Provide the [X, Y] coordinate of the cell's center where the given text is located.  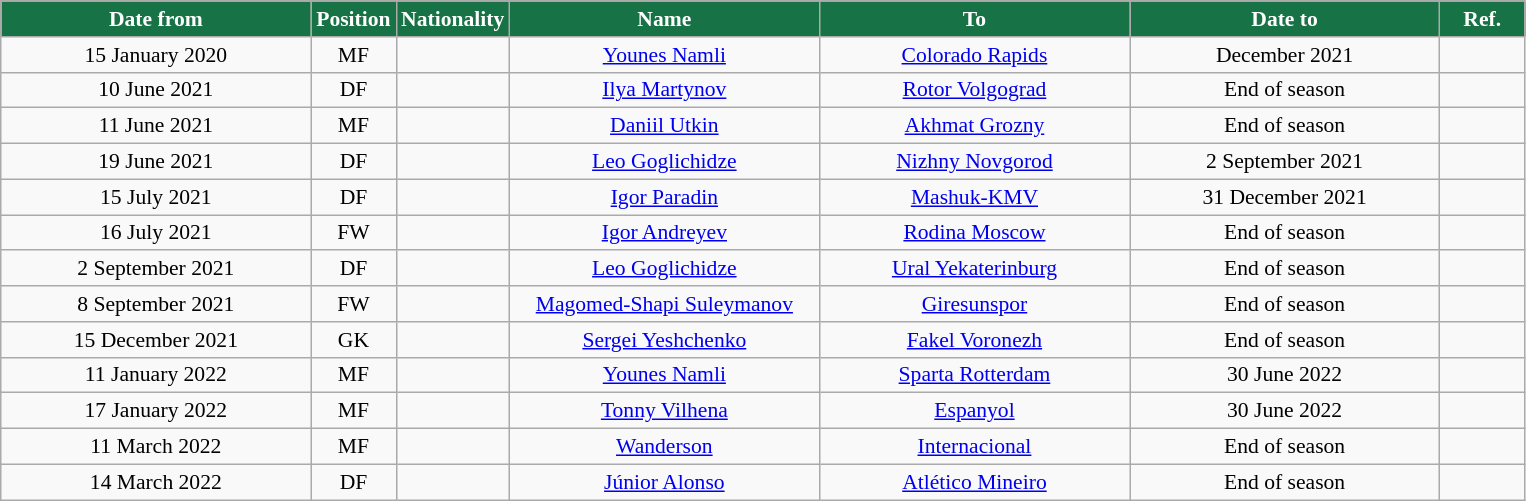
December 2021 [1285, 55]
To [974, 19]
15 July 2021 [156, 197]
11 March 2022 [156, 447]
Giresunspor [974, 304]
Daniil Utkin [664, 126]
Name [664, 19]
Fakel Voronezh [974, 340]
Nationality [452, 19]
GK [354, 340]
15 December 2021 [156, 340]
Atlético Mineiro [974, 482]
Magomed-Shapi Suleymanov [664, 304]
11 June 2021 [156, 126]
Igor Andreyev [664, 233]
11 January 2022 [156, 375]
8 September 2021 [156, 304]
16 July 2021 [156, 233]
Position [354, 19]
Rotor Volgograd [974, 90]
Júnior Alonso [664, 482]
Date to [1285, 19]
Tonny Vilhena [664, 411]
17 January 2022 [156, 411]
10 June 2021 [156, 90]
Nizhny Novgorod [974, 162]
Internacional [974, 447]
31 December 2021 [1285, 197]
Ural Yekaterinburg [974, 269]
Igor Paradin [664, 197]
Colorado Rapids [974, 55]
Date from [156, 19]
Ref. [1482, 19]
Sparta Rotterdam [974, 375]
19 June 2021 [156, 162]
Wanderson [664, 447]
15 January 2020 [156, 55]
Ilya Martynov [664, 90]
Mashuk-KMV [974, 197]
Akhmat Grozny [974, 126]
Espanyol [974, 411]
Sergei Yeshchenko [664, 340]
Rodina Moscow [974, 233]
14 March 2022 [156, 482]
